Provide the (X, Y) coordinate of the cell's center where the given text is located.  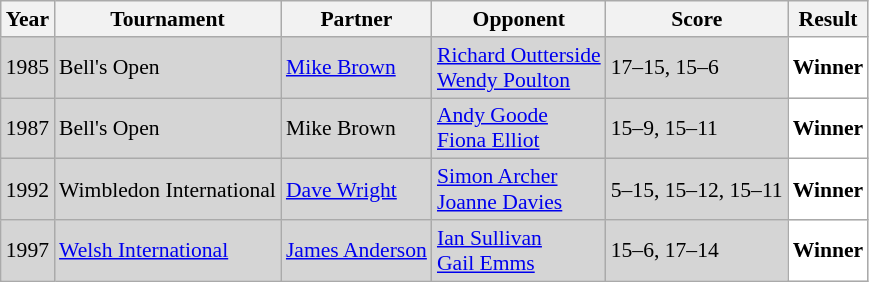
15–9, 15–11 (697, 128)
Richard Outterside Wendy Poulton (519, 68)
James Anderson (356, 250)
Simon Archer Joanne Davies (519, 190)
5–15, 15–12, 15–11 (697, 190)
1992 (28, 190)
Wimbledon International (168, 190)
Welsh International (168, 250)
Partner (356, 19)
Ian Sullivan Gail Emms (519, 250)
1997 (28, 250)
1985 (28, 68)
Tournament (168, 19)
Score (697, 19)
Andy Goode Fiona Elliot (519, 128)
Year (28, 19)
15–6, 17–14 (697, 250)
1987 (28, 128)
17–15, 15–6 (697, 68)
Result (828, 19)
Dave Wright (356, 190)
Opponent (519, 19)
